Extract the (X, Y) coordinate from the center of the cell holding the provided text.  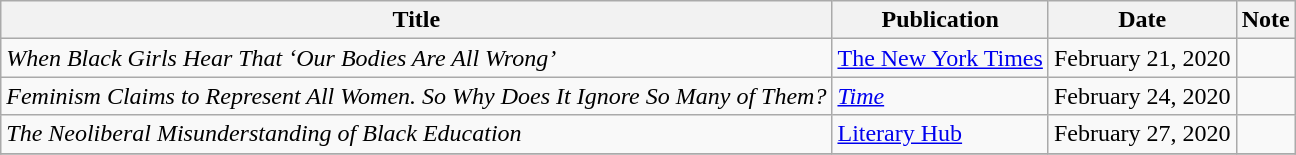
February 21, 2020 (1142, 58)
Title (416, 20)
When Black Girls Hear That ‘Our Bodies Are All Wrong’ (416, 58)
Date (1142, 20)
Feminism Claims to Represent All Women. So Why Does It Ignore So Many of Them? (416, 96)
Literary Hub (940, 134)
Publication (940, 20)
Time (940, 96)
The Neoliberal Misunderstanding of Black Education (416, 134)
The New York Times (940, 58)
February 27, 2020 (1142, 134)
February 24, 2020 (1142, 96)
Note (1266, 20)
